Search for the cell housing the specified text and yield its (X, Y) center coordinate. 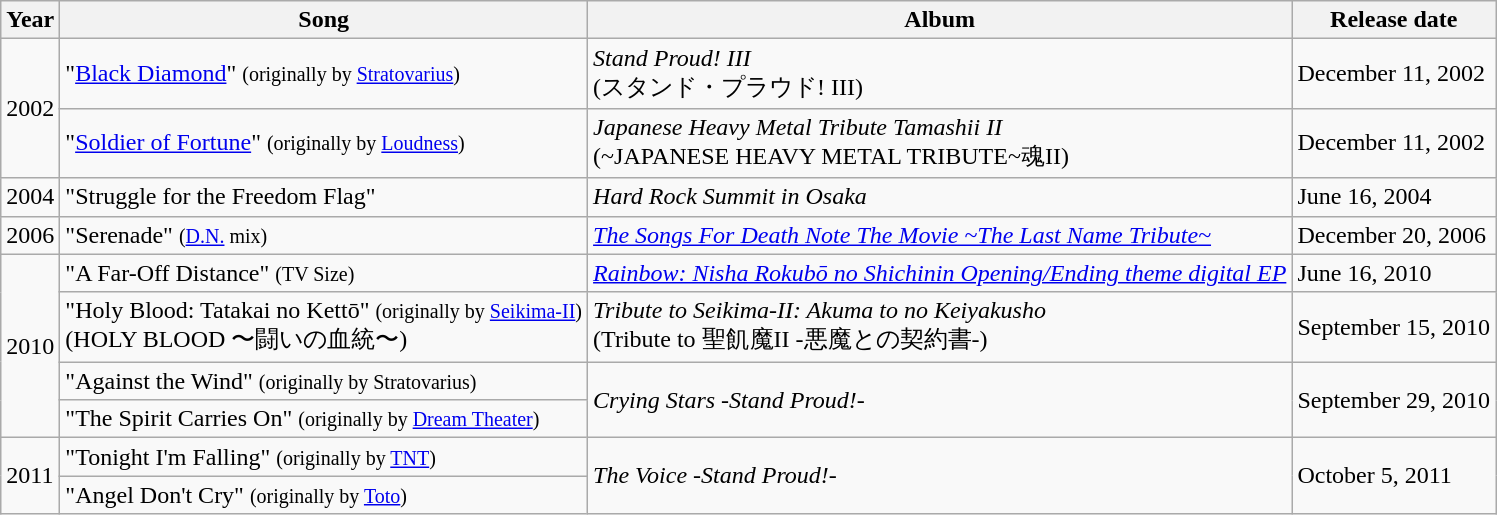
December 20, 2006 (1394, 235)
June 16, 2010 (1394, 273)
Year (30, 20)
"Angel Don't Cry" (originally by Toto) (324, 495)
"Holy Blood: Tatakai no Kettō" (originally by Seikima-II)(HOLY BLOOD 〜闘いの血統〜) (324, 327)
Tribute to Seikima-II: Akuma to no Keiyakusho(Tribute to 聖飢魔II -悪魔との契約書-) (940, 327)
"Soldier of Fortune" (originally by Loudness) (324, 143)
June 16, 2004 (1394, 197)
"Black Diamond" (originally by Stratovarius) (324, 74)
Song (324, 20)
2002 (30, 108)
Album (940, 20)
"Against the Wind" (originally by Stratovarius) (324, 381)
The Voice -Stand Proud!- (940, 476)
Crying Stars -Stand Proud!- (940, 400)
2010 (30, 346)
2011 (30, 476)
Release date (1394, 20)
"Struggle for the Freedom Flag" (324, 197)
Hard Rock Summit in Osaka (940, 197)
Stand Proud! III(スタンド・プラウド! III) (940, 74)
The Songs For Death Note The Movie ~The Last Name Tribute~ (940, 235)
"Serenade" (D.N. mix) (324, 235)
2004 (30, 197)
"Tonight I'm Falling" (originally by TNT) (324, 457)
September 29, 2010 (1394, 400)
"The Spirit Carries On" (originally by Dream Theater) (324, 419)
Rainbow: Nisha Rokubō no Shichinin Opening/Ending theme digital EP (940, 273)
September 15, 2010 (1394, 327)
October 5, 2011 (1394, 476)
2006 (30, 235)
Japanese Heavy Metal Tribute Tamashii II(~JAPANESE HEAVY METAL TRIBUTE~魂II) (940, 143)
"A Far-Off Distance" (TV Size) (324, 273)
